Capture the cell that displays the provided text and extract its [X, Y] central coordinate. 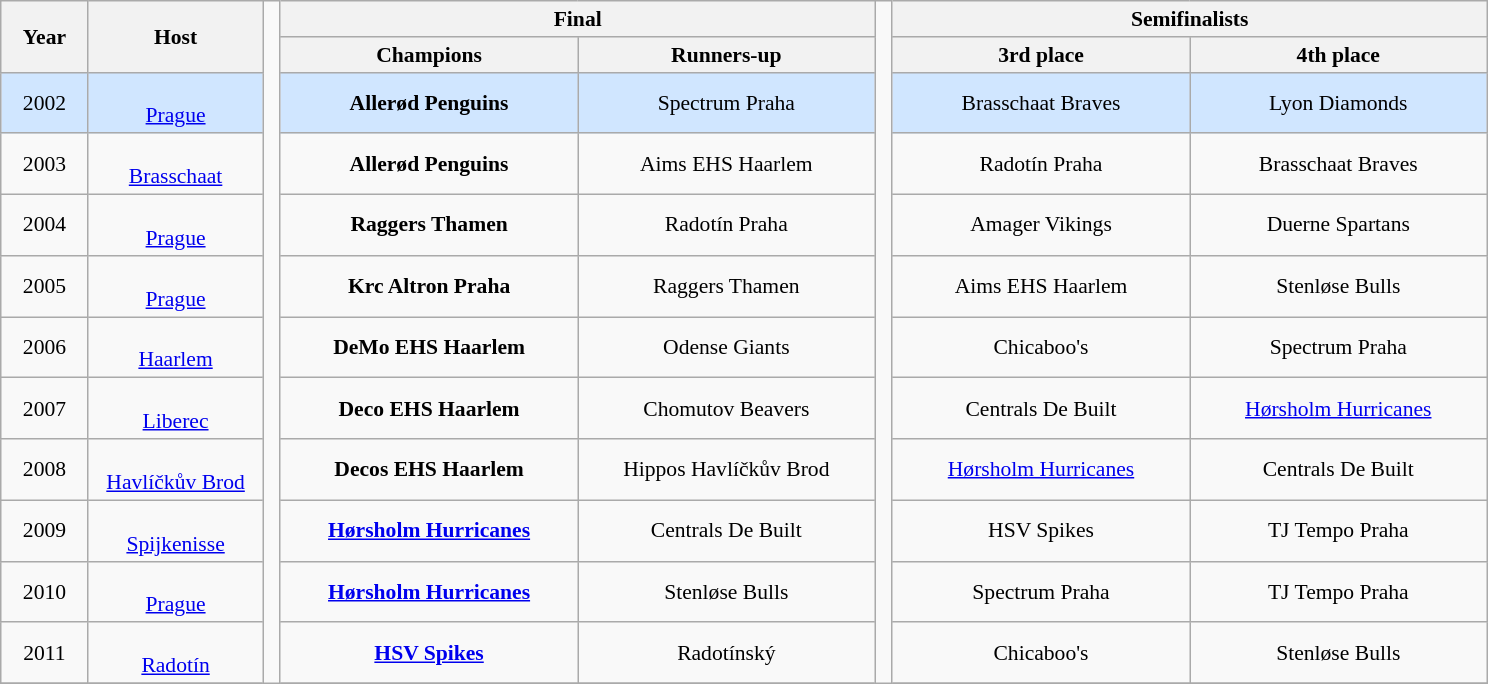
Radotín [176, 654]
Liberec [176, 408]
Amager Vikings [1040, 226]
3rd place [1040, 55]
2010 [44, 592]
Lyon Diamonds [1338, 102]
DeMo EHS Haarlem [428, 348]
2002 [44, 102]
Brasschaat [176, 164]
2009 [44, 530]
Semifinalists [1190, 19]
2005 [44, 286]
2007 [44, 408]
Runners-up [726, 55]
Haarlem [176, 348]
Spijkenisse [176, 530]
Radotínský [726, 654]
Final [577, 19]
Krc Altron Praha [428, 286]
Odense Giants [726, 348]
2003 [44, 164]
2011 [44, 654]
Havlíčkův Brod [176, 470]
Champions [428, 55]
Deco EHS Haarlem [428, 408]
Host [176, 36]
2008 [44, 470]
Duerne Spartans [1338, 226]
Hippos Havlíčkův Brod [726, 470]
Chomutov Beavers [726, 408]
2006 [44, 348]
4th place [1338, 55]
2004 [44, 226]
Year [44, 36]
Decos EHS Haarlem [428, 470]
